Identify which cell holds the provided text, then report its (X, Y) central coordinate. 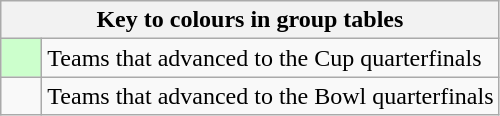
Teams that advanced to the Cup quarterfinals (270, 58)
Teams that advanced to the Bowl quarterfinals (270, 96)
Key to colours in group tables (250, 20)
